For the text-containing cell, return its midpoint in (X, Y) coordinate format. 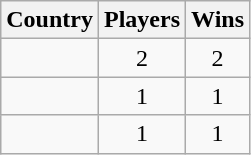
Country (50, 20)
Players (142, 20)
Wins (218, 20)
